Return [X, Y] of the center of cell containing provided text 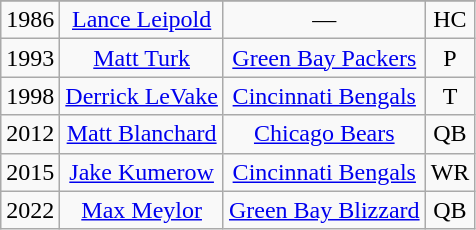
WR [450, 172]
2015 [30, 172]
T [450, 96]
Green Bay Blizzard [324, 210]
Green Bay Packers [324, 58]
1986 [30, 20]
2022 [30, 210]
Matt Turk [142, 58]
Matt Blanchard [142, 134]
Max Meylor [142, 210]
2012 [30, 134]
— [324, 20]
Chicago Bears [324, 134]
Jake Kumerow [142, 172]
HC [450, 20]
Derrick LeVake [142, 96]
P [450, 58]
1998 [30, 96]
1993 [30, 58]
Lance Leipold [142, 20]
